Determine the [x, y] coordinate at the center of the cell enclosing the given text.  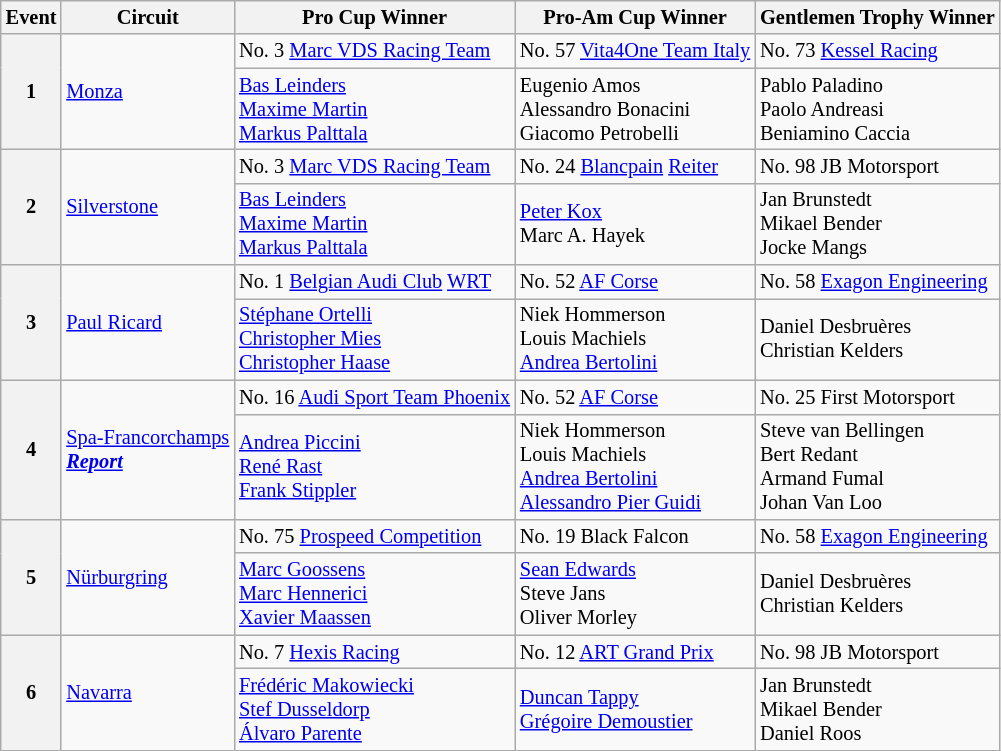
5 [32, 576]
Stéphane Ortelli Christopher Mies Christopher Haase [374, 339]
1 [32, 92]
Frédéric Makowiecki Stef Dusseldorp Álvaro Parente [374, 709]
Andrea Piccini René Rast Frank Stippler [374, 467]
Sean Edwards Steve Jans Oliver Morley [635, 594]
4 [32, 450]
No. 7 Hexis Racing [374, 652]
Pro Cup Winner [374, 17]
No. 24 Blancpain Reiter [635, 166]
No. 12 ART Grand Prix [635, 652]
Monza [148, 92]
Navarra [148, 692]
Jan Brunstedt Mikael Bender Jocke Mangs [878, 224]
Duncan Tappy Grégoire Demoustier [635, 709]
Peter Kox Marc A. Hayek [635, 224]
Eugenio Amos Alessandro Bonacini Giacomo Petrobelli [635, 109]
No. 1 Belgian Audi Club WRT [374, 282]
No. 73 Kessel Racing [878, 51]
Jan Brunstedt Mikael Bender Daniel Roos [878, 709]
Circuit [148, 17]
Marc Goossens Marc Hennerici Xavier Maassen [374, 594]
No. 75 Prospeed Competition [374, 536]
Niek Hommerson Louis Machiels Andrea Bertolini Alessandro Pier Guidi [635, 467]
No. 25 First Motorsport [878, 397]
Steve van Bellingen Bert Redant Armand Fumal Johan Van Loo [878, 467]
Pablo Paladino Paolo Andreasi Beniamino Caccia [878, 109]
Pro-Am Cup Winner [635, 17]
Nürburgring [148, 576]
Paul Ricard [148, 322]
No. 19 Black Falcon [635, 536]
Niek Hommerson Louis Machiels Andrea Bertolini [635, 339]
Spa-FrancorchampsReport [148, 450]
No. 57 Vita4One Team Italy [635, 51]
6 [32, 692]
Event [32, 17]
3 [32, 322]
Gentlemen Trophy Winner [878, 17]
2 [32, 206]
Silverstone [148, 206]
No. 16 Audi Sport Team Phoenix [374, 397]
